From the cell containing the given text, extract its center point as (x, y) coordinate. 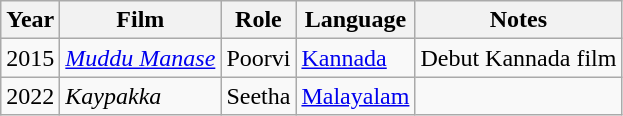
Muddu Manase (140, 58)
2022 (30, 96)
Kannada (356, 58)
Role (258, 20)
Poorvi (258, 58)
Notes (518, 20)
Seetha (258, 96)
2015 (30, 58)
Film (140, 20)
Malayalam (356, 96)
Debut Kannada film (518, 58)
Kaypakka (140, 96)
Year (30, 20)
Language (356, 20)
